Output the [X, Y] coordinate of the center of the cell containing the given text.  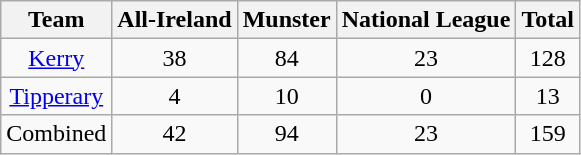
Team [56, 20]
128 [548, 58]
Munster [286, 20]
4 [174, 96]
159 [548, 134]
13 [548, 96]
Tipperary [56, 96]
0 [426, 96]
National League [426, 20]
All-Ireland [174, 20]
42 [174, 134]
Total [548, 20]
84 [286, 58]
94 [286, 134]
38 [174, 58]
10 [286, 96]
Kerry [56, 58]
Combined [56, 134]
